Provide the [x, y] coordinate of the cell's center where the given text is located.  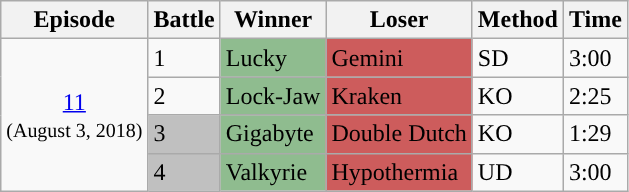
Valkyrie [273, 172]
Hypothermia [399, 172]
Winner [273, 20]
Double Dutch [399, 134]
3 [184, 134]
SD [518, 58]
Gemini [399, 58]
UD [518, 172]
Gigabyte [273, 134]
Loser [399, 20]
Lucky [273, 58]
4 [184, 172]
1:29 [595, 134]
Kraken [399, 96]
Battle [184, 20]
11(August 3, 2018) [74, 115]
Method [518, 20]
Time [595, 20]
Lock-Jaw [273, 96]
2:25 [595, 96]
2 [184, 96]
Episode [74, 20]
1 [184, 58]
